Determine the (X, Y) coordinate at the center of the cell enclosing the given text.  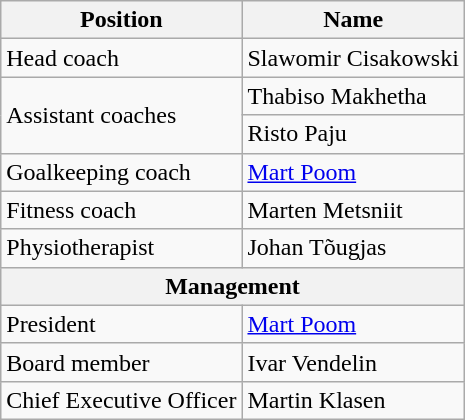
Thabiso Makhetha (353, 96)
Slawomir Cisakowski (353, 58)
Chief Executive Officer (122, 400)
Physiotherapist (122, 248)
Head coach (122, 58)
Board member (122, 362)
Goalkeeping coach (122, 172)
President (122, 324)
Assistant coaches (122, 115)
Fitness coach (122, 210)
Position (122, 20)
Martin Klasen (353, 400)
Marten Metsniit (353, 210)
Name (353, 20)
Johan Tõugjas (353, 248)
Ivar Vendelin (353, 362)
Risto Paju (353, 134)
Management (233, 286)
